Find where the given text appears and provide that cell's center as [X, Y] coordinate. 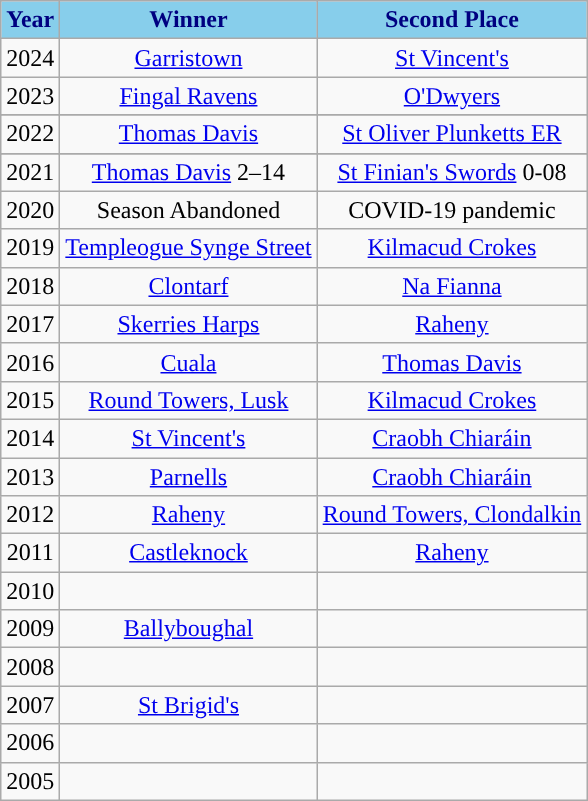
St Finian's Swords 0-08 [452, 172]
2010 [30, 591]
St Brigid's [188, 705]
Year [30, 20]
Winner [188, 20]
2005 [30, 781]
Season Abandoned [188, 210]
Na Fianna [452, 286]
Cuala [188, 362]
Templeogue Synge Street [188, 248]
2013 [30, 477]
Parnells [188, 477]
Round Towers, Clondalkin [452, 515]
2016 [30, 362]
2021 [30, 172]
Skerries Harps [188, 324]
Fingal Ravens [188, 96]
2019 [30, 248]
St Oliver Plunketts ER [452, 134]
2018 [30, 286]
2024 [30, 58]
2015 [30, 400]
2020 [30, 210]
2023 [30, 96]
Second Place [452, 20]
Ballyboughal [188, 629]
2017 [30, 324]
2014 [30, 438]
2008 [30, 667]
Clontarf [188, 286]
2011 [30, 553]
Thomas Davis 2–14 [188, 172]
2022 [30, 134]
2012 [30, 515]
2009 [30, 629]
COVID-19 pandemic [452, 210]
Castleknock [188, 553]
Garristown [188, 58]
2006 [30, 743]
Round Towers, Lusk [188, 400]
2007 [30, 705]
O'Dwyers [452, 96]
